Pinpoint the cell where the given text exists, returning its (x, y) midpoint coordinate. 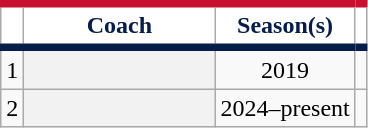
2024–present (285, 108)
Coach (120, 26)
1 (12, 68)
2 (12, 108)
2019 (285, 68)
Season(s) (285, 26)
